Locate the cell with the specified text and output its (X, Y) center coordinate. 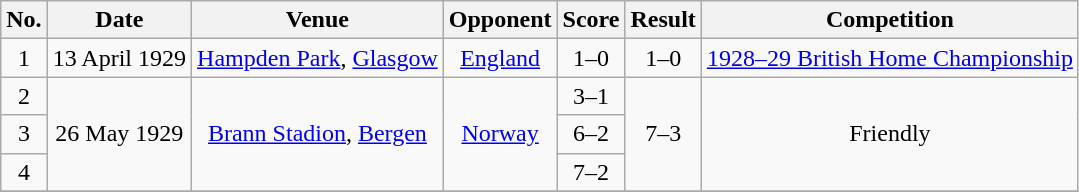
Result (663, 20)
6–2 (591, 134)
1 (24, 58)
Friendly (890, 134)
13 April 1929 (119, 58)
4 (24, 172)
7–3 (663, 134)
No. (24, 20)
Date (119, 20)
7–2 (591, 172)
26 May 1929 (119, 134)
3 (24, 134)
3–1 (591, 96)
1928–29 British Home Championship (890, 58)
Score (591, 20)
Brann Stadion, Bergen (318, 134)
Opponent (500, 20)
Competition (890, 20)
2 (24, 96)
Hampden Park, Glasgow (318, 58)
England (500, 58)
Norway (500, 134)
Venue (318, 20)
